Locate the cell with the specified text and output its [X, Y] center coordinate. 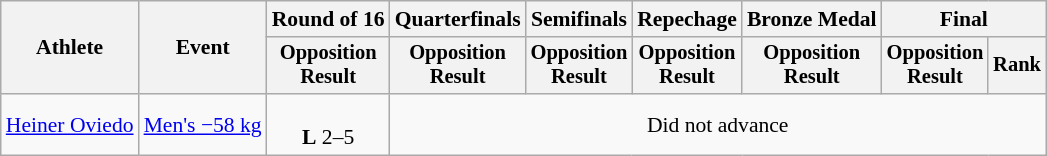
Event [203, 48]
Athlete [70, 48]
Round of 16 [328, 19]
Repechage [687, 19]
Bronze Medal [812, 19]
Final [964, 19]
L 2–5 [328, 124]
Men's −58 kg [203, 124]
Did not advance [718, 124]
Semifinals [580, 19]
Heiner Oviedo [70, 124]
Rank [1017, 66]
Quarterfinals [458, 19]
